Capture the cell that displays the provided text and extract its [x, y] central coordinate. 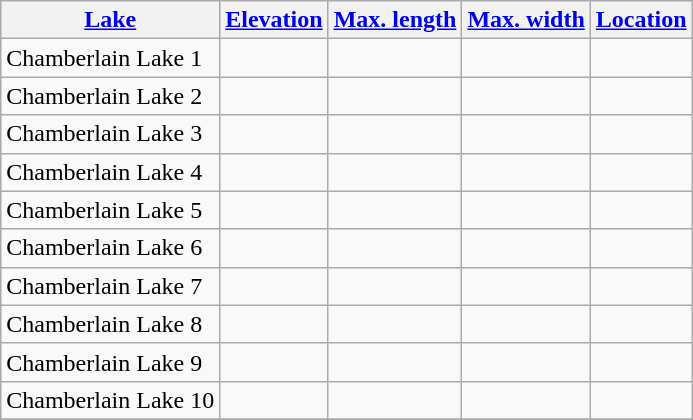
Chamberlain Lake 4 [110, 172]
Chamberlain Lake 3 [110, 134]
Chamberlain Lake 9 [110, 362]
Max. width [526, 20]
Elevation [274, 20]
Max. length [395, 20]
Lake [110, 20]
Chamberlain Lake 6 [110, 248]
Chamberlain Lake 8 [110, 324]
Chamberlain Lake 5 [110, 210]
Chamberlain Lake 2 [110, 96]
Chamberlain Lake 1 [110, 58]
Chamberlain Lake 10 [110, 400]
Location [641, 20]
Chamberlain Lake 7 [110, 286]
